Return the (X, Y) coordinate for the center point of the cell that contains the specified text.  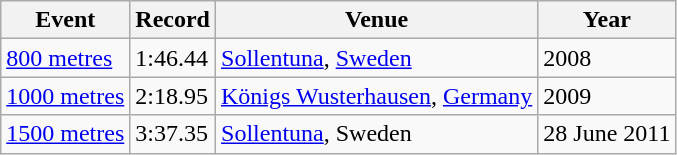
2008 (607, 58)
800 metres (66, 58)
28 June 2011 (607, 134)
Year (607, 20)
Venue (377, 20)
Event (66, 20)
1:46.44 (173, 58)
1500 metres (66, 134)
Record (173, 20)
2:18.95 (173, 96)
2009 (607, 96)
Königs Wusterhausen, Germany (377, 96)
3:37.35 (173, 134)
1000 metres (66, 96)
